Identify which cell holds the provided text, then report its (X, Y) central coordinate. 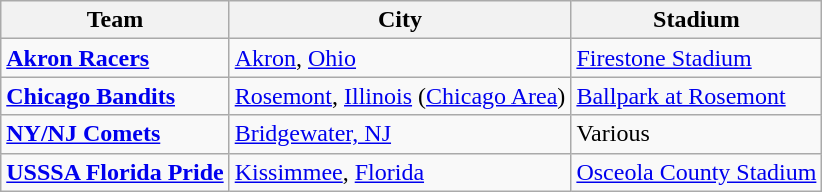
Firestone Stadium (696, 58)
Chicago Bandits (115, 96)
Team (115, 20)
Akron Racers (115, 58)
Stadium (696, 20)
Rosemont, Illinois (Chicago Area) (400, 96)
City (400, 20)
Kissimmee, Florida (400, 172)
Bridgewater, NJ (400, 134)
USSSA Florida Pride (115, 172)
Akron, Ohio (400, 58)
NY/NJ Comets (115, 134)
Ballpark at Rosemont (696, 96)
Various (696, 134)
Osceola County Stadium (696, 172)
